Determine the [X, Y] coordinate at the center of the cell enclosing the given text.  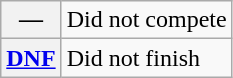
Did not finish [146, 58]
— [31, 20]
Did not compete [146, 20]
DNF [31, 58]
